Locate the cell with the specified text and output its [x, y] center coordinate. 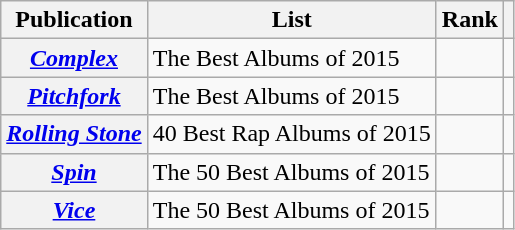
Rolling Stone [74, 134]
Rank [470, 20]
40 Best Rap Albums of 2015 [292, 134]
List [292, 20]
Pitchfork [74, 96]
Complex [74, 58]
Publication [74, 20]
Spin [74, 172]
Vice [74, 210]
